Output the [x, y] coordinate of the center of the cell containing the given text.  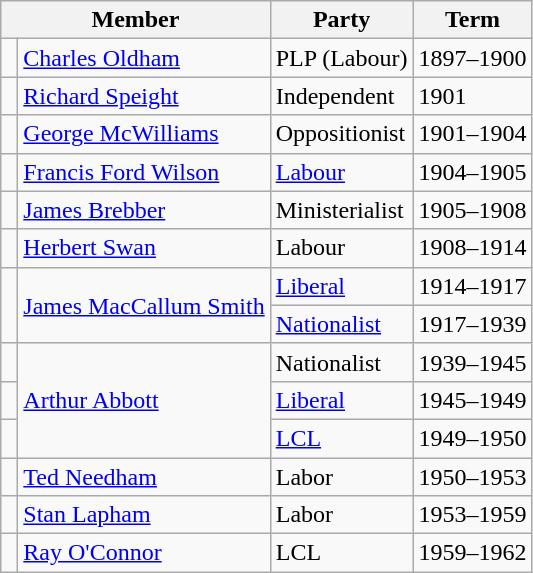
1953–1959 [472, 515]
Ted Needham [144, 477]
Ray O'Connor [144, 553]
1945–1949 [472, 400]
Arthur Abbott [144, 400]
Oppositionist [342, 134]
1897–1900 [472, 58]
1901 [472, 96]
1950–1953 [472, 477]
Term [472, 20]
PLP (Labour) [342, 58]
1949–1950 [472, 438]
1901–1904 [472, 134]
James MacCallum Smith [144, 305]
Herbert Swan [144, 248]
1905–1908 [472, 210]
Party [342, 20]
Independent [342, 96]
Richard Speight [144, 96]
George McWilliams [144, 134]
1959–1962 [472, 553]
1904–1905 [472, 172]
Francis Ford Wilson [144, 172]
James Brebber [144, 210]
1939–1945 [472, 362]
1917–1939 [472, 324]
1914–1917 [472, 286]
Charles Oldham [144, 58]
1908–1914 [472, 248]
Member [136, 20]
Ministerialist [342, 210]
Stan Lapham [144, 515]
